Return the (x, y) coordinate for the center point of the cell that contains the specified text.  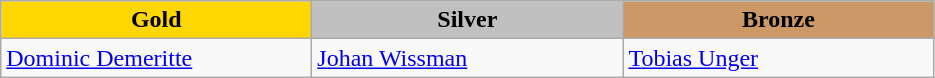
Silver (468, 20)
Bronze (778, 20)
Johan Wissman (468, 58)
Gold (156, 20)
Dominic Demeritte (156, 58)
Tobias Unger (778, 58)
